Identify which cell holds the provided text, then report its [x, y] central coordinate. 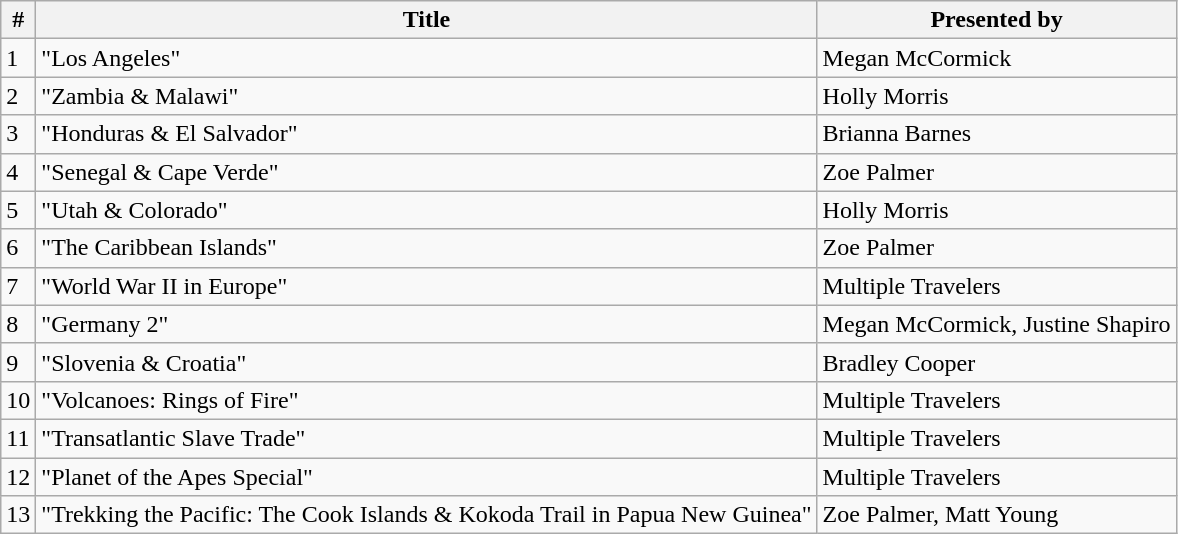
# [18, 20]
12 [18, 477]
"Planet of the Apes Special" [426, 477]
Brianna Barnes [996, 134]
"Trekking the Pacific: The Cook Islands & Kokoda Trail in Papua New Guinea" [426, 515]
"World War II in Europe" [426, 286]
8 [18, 324]
"Senegal & Cape Verde" [426, 172]
6 [18, 248]
Megan McCormick, Justine Shapiro [996, 324]
13 [18, 515]
7 [18, 286]
"Volcanoes: Rings of Fire" [426, 400]
2 [18, 96]
Title [426, 20]
"Los Angeles" [426, 58]
3 [18, 134]
"Germany 2" [426, 324]
11 [18, 438]
"Utah & Colorado" [426, 210]
1 [18, 58]
"The Caribbean Islands" [426, 248]
Zoe Palmer, Matt Young [996, 515]
"Transatlantic Slave Trade" [426, 438]
Bradley Cooper [996, 362]
"Slovenia & Croatia" [426, 362]
10 [18, 400]
"Zambia & Malawi" [426, 96]
5 [18, 210]
Megan McCormick [996, 58]
9 [18, 362]
Presented by [996, 20]
"Honduras & El Salvador" [426, 134]
4 [18, 172]
